Determine the [x, y] coordinate at the center of the cell enclosing the given text.  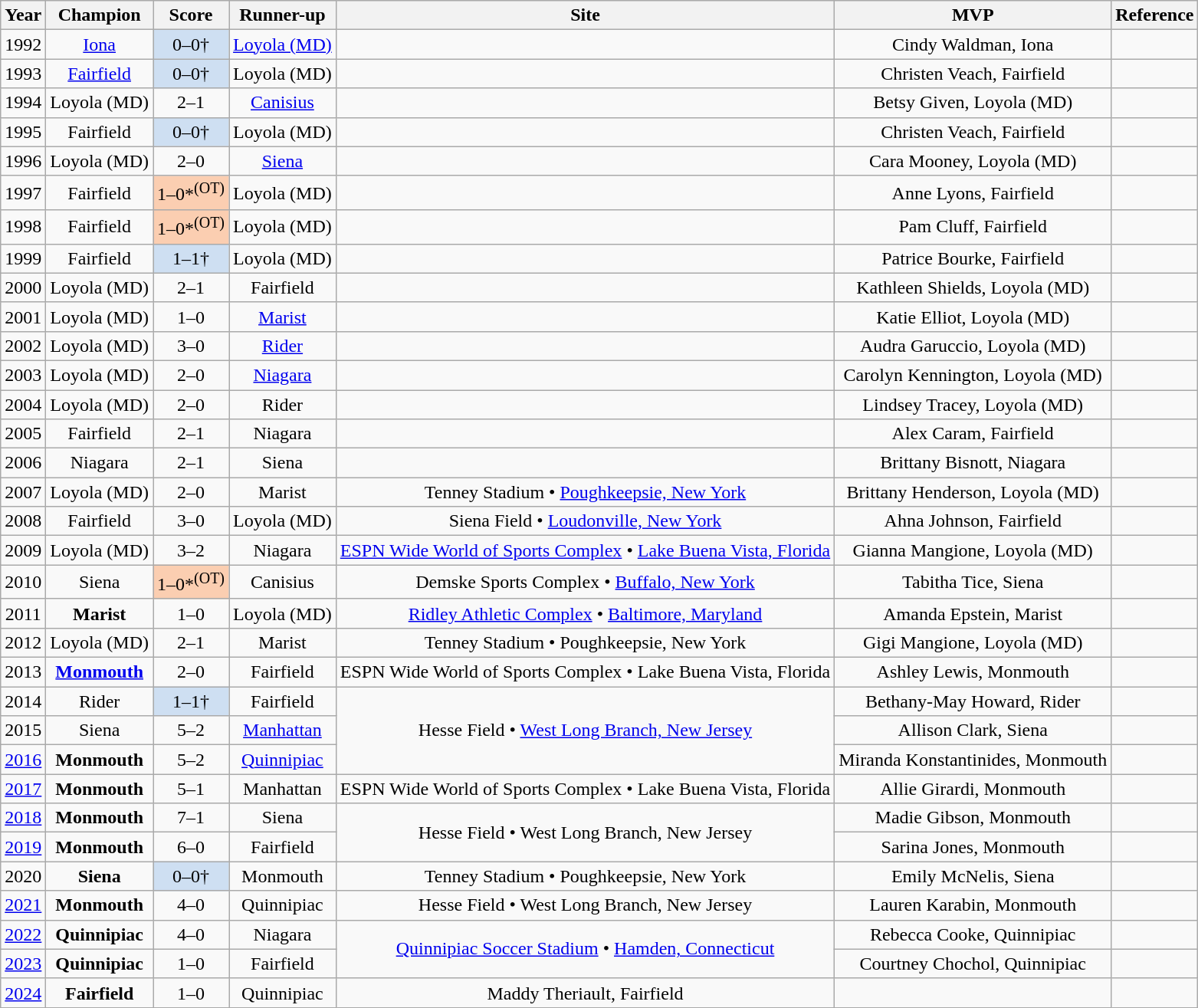
2024 [23, 993]
1993 [23, 74]
Courtney Chochol, Quinnipiac [973, 964]
2012 [23, 643]
Emily McNelis, Siena [973, 876]
Katie Elliot, Loyola (MD) [973, 317]
Site [585, 15]
Demske Sports Complex • Buffalo, New York [585, 583]
2015 [23, 731]
Tabitha Tice, Siena [973, 583]
2005 [23, 434]
2004 [23, 405]
Ahna Johnson, Fairfield [973, 521]
Champion [100, 15]
Miranda Konstantinides, Monmouth [973, 760]
Alex Caram, Fairfield [973, 434]
Year [23, 15]
Brittany Henderson, Loyola (MD) [973, 492]
Siena Field • Loudonville, New York [585, 521]
2009 [23, 550]
2006 [23, 463]
Score [192, 15]
5–1 [192, 789]
2022 [23, 934]
Anne Lyons, Fairfield [973, 193]
Lauren Karabin, Monmouth [973, 905]
Kathleen Shields, Loyola (MD) [973, 287]
7–1 [192, 818]
Brittany Bisnott, Niagara [973, 463]
1994 [23, 103]
2002 [23, 346]
Amanda Epstein, Marist [973, 613]
Allison Clark, Siena [973, 731]
1997 [23, 193]
Reference [1154, 15]
2018 [23, 818]
2011 [23, 613]
1992 [23, 44]
Ashley Lewis, Monmouth [973, 672]
2007 [23, 492]
Audra Garuccio, Loyola (MD) [973, 346]
Allie Girardi, Monmouth [973, 789]
2017 [23, 789]
Patrice Bourke, Fairfield [973, 258]
2014 [23, 701]
Madie Gibson, Monmouth [973, 818]
Lindsey Tracey, Loyola (MD) [973, 405]
Pam Cluff, Fairfield [973, 227]
Quinnipiac Soccer Stadium • Hamden, Connecticut [585, 949]
Maddy Theriault, Fairfield [585, 993]
2010 [23, 583]
1995 [23, 132]
Sarina Jones, Monmouth [973, 847]
2020 [23, 876]
2019 [23, 847]
1998 [23, 227]
2016 [23, 760]
Carolyn Kennington, Loyola (MD) [973, 375]
Cindy Waldman, Iona [973, 44]
2000 [23, 287]
2013 [23, 672]
2003 [23, 375]
Gianna Mangione, Loyola (MD) [973, 550]
1996 [23, 161]
Gigi Mangione, Loyola (MD) [973, 643]
Ridley Athletic Complex • Baltimore, Maryland [585, 613]
Rebecca Cooke, Quinnipiac [973, 934]
1999 [23, 258]
2008 [23, 521]
2023 [23, 964]
3–2 [192, 550]
MVP [973, 15]
2001 [23, 317]
Runner-up [283, 15]
Betsy Given, Loyola (MD) [973, 103]
Cara Mooney, Loyola (MD) [973, 161]
Bethany-May Howard, Rider [973, 701]
2021 [23, 905]
6–0 [192, 847]
Iona [100, 44]
